Identify which cell holds the provided text, then report its [x, y] central coordinate. 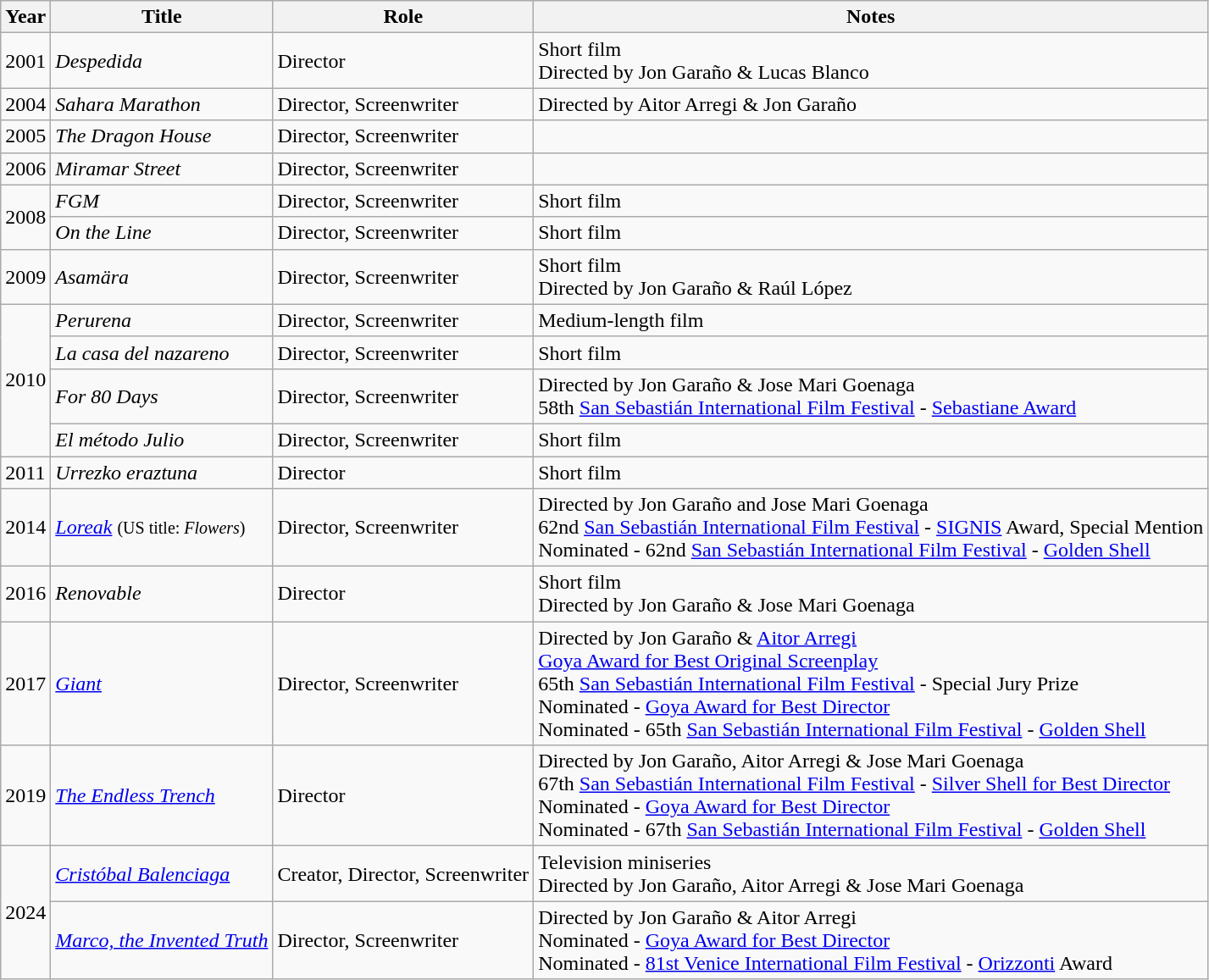
2011 [25, 472]
Giant [162, 684]
2017 [25, 684]
Urrezko eraztuna [162, 472]
2006 [25, 169]
Notes [871, 17]
2009 [25, 276]
Directed by Jon Garaño & Jose Mari Goenaga58th San Sebastián International Film Festival - Sebastiane Award [871, 396]
Television miniseriesDirected by Jon Garaño, Aitor Arregi & Jose Mari Goenaga [871, 874]
2019 [25, 796]
2024 [25, 913]
The Endless Trench [162, 796]
Sahara Marathon [162, 104]
El método Julio [162, 440]
Miramar Street [162, 169]
Short filmDirected by Jon Garaño & Raúl López [871, 276]
The Dragon House [162, 136]
On the Line [162, 233]
For 80 Days [162, 396]
2005 [25, 136]
Short filmDirected by Jon Garaño & Jose Mari Goenaga [871, 595]
Despedida [162, 61]
La casa del nazareno [162, 352]
Loreak (US title: Flowers) [162, 528]
2004 [25, 104]
2014 [25, 528]
Cristóbal Balenciaga [162, 874]
Directed by Aitor Arregi & Jon Garaño [871, 104]
Creator, Director, Screenwriter [403, 874]
Year [25, 17]
Role [403, 17]
FGM [162, 201]
Marco, the Invented Truth [162, 940]
Directed by Jon Garaño & Aitor ArregiNominated - Goya Award for Best DirectorNominated - 81st Venice International Film Festival - Orizzonti Award [871, 940]
Medium-length film [871, 320]
2001 [25, 61]
2016 [25, 595]
2008 [25, 217]
Title [162, 17]
Short filmDirected by Jon Garaño & Lucas Blanco [871, 61]
Perurena [162, 320]
2010 [25, 379]
Renovable [162, 595]
Asamära [162, 276]
